Detect which cell encompasses the target text, then output its (x, y) center coordinate. 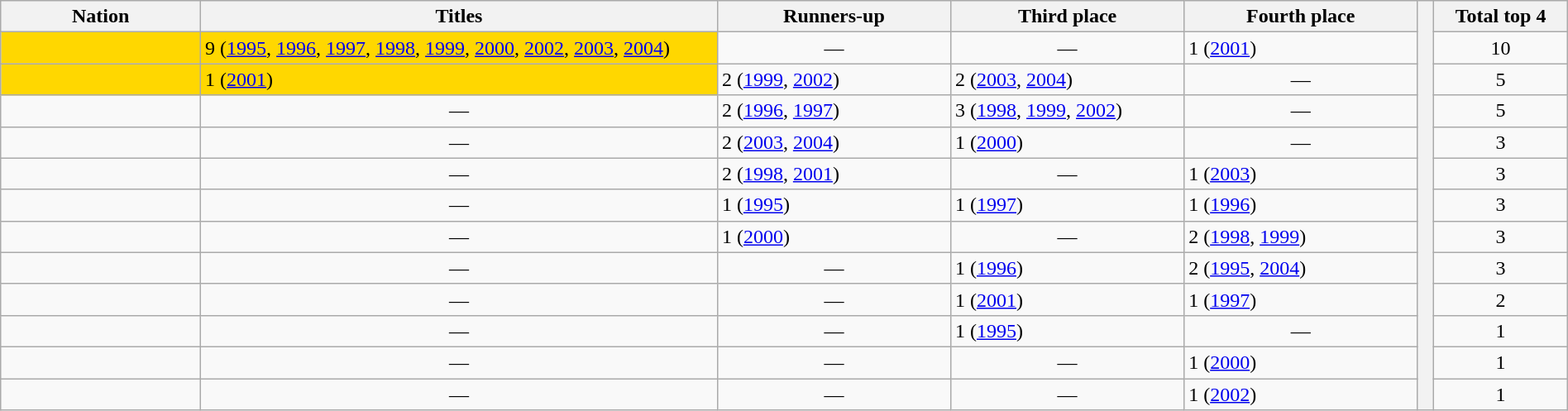
Runners-up (834, 17)
Titles (460, 17)
2 (1998, 2001) (834, 174)
Nation (101, 17)
2 (1996, 1997) (834, 111)
2 (1995, 2004) (1301, 268)
Third place (1067, 17)
1 (2003) (1301, 174)
2 (1500, 299)
10 (1500, 48)
Fourth place (1301, 17)
3 (1998, 1999, 2002) (1067, 111)
1 (2002) (1301, 394)
2 (1998, 1999) (1301, 237)
Total top 4 (1500, 17)
2 (1999, 2002) (834, 79)
9 (1995, 1996, 1997, 1998, 1999, 2000, 2002, 2003, 2004) (460, 48)
